Return (X, Y) of the center of cell containing provided text 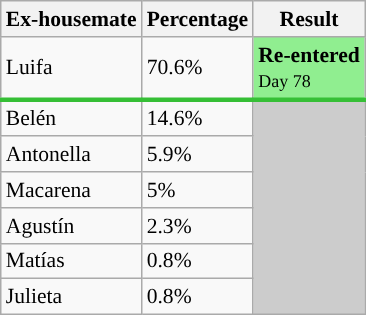
Ex-housemate (72, 19)
70.6% (198, 68)
Result (309, 19)
Julieta (72, 297)
Belén (72, 118)
Percentage (198, 19)
5% (198, 190)
5.9% (198, 155)
Matías (72, 261)
2.3% (198, 226)
Re-enteredDay 78 (309, 68)
Agustín (72, 226)
Luifa (72, 68)
14.6% (198, 118)
Antonella (72, 155)
Macarena (72, 190)
